Pinpoint the cell where the given text exists, returning its [x, y] midpoint coordinate. 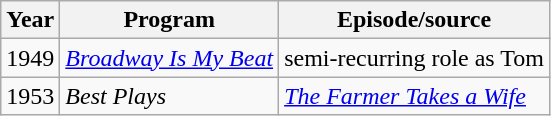
Episode/source [414, 20]
1953 [30, 96]
The Farmer Takes a Wife [414, 96]
1949 [30, 58]
semi-recurring role as Tom [414, 58]
Program [170, 20]
Broadway Is My Beat [170, 58]
Year [30, 20]
Best Plays [170, 96]
